Return the (x, y) coordinate for the center point of the cell that contains the specified text.  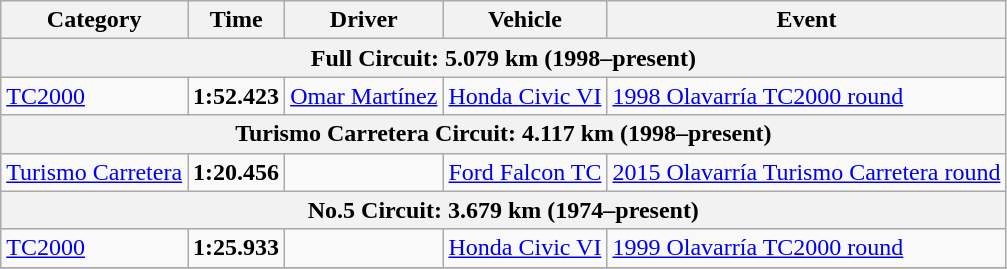
Category (94, 20)
Turismo Carretera (94, 172)
1999 Olavarría TC2000 round (806, 248)
2015 Olavarría Turismo Carretera round (806, 172)
1:20.456 (236, 172)
Time (236, 20)
Omar Martínez (364, 96)
Ford Falcon TC (525, 172)
Turismo Carretera Circuit: 4.117 km (1998–present) (504, 134)
Full Circuit: 5.079 km (1998–present) (504, 58)
Driver (364, 20)
No.5 Circuit: 3.679 km (1974–present) (504, 210)
1:25.933 (236, 248)
1:52.423 (236, 96)
1998 Olavarría TC2000 round (806, 96)
Vehicle (525, 20)
Event (806, 20)
